Extract the (x, y) coordinate from the center of the cell holding the provided text.  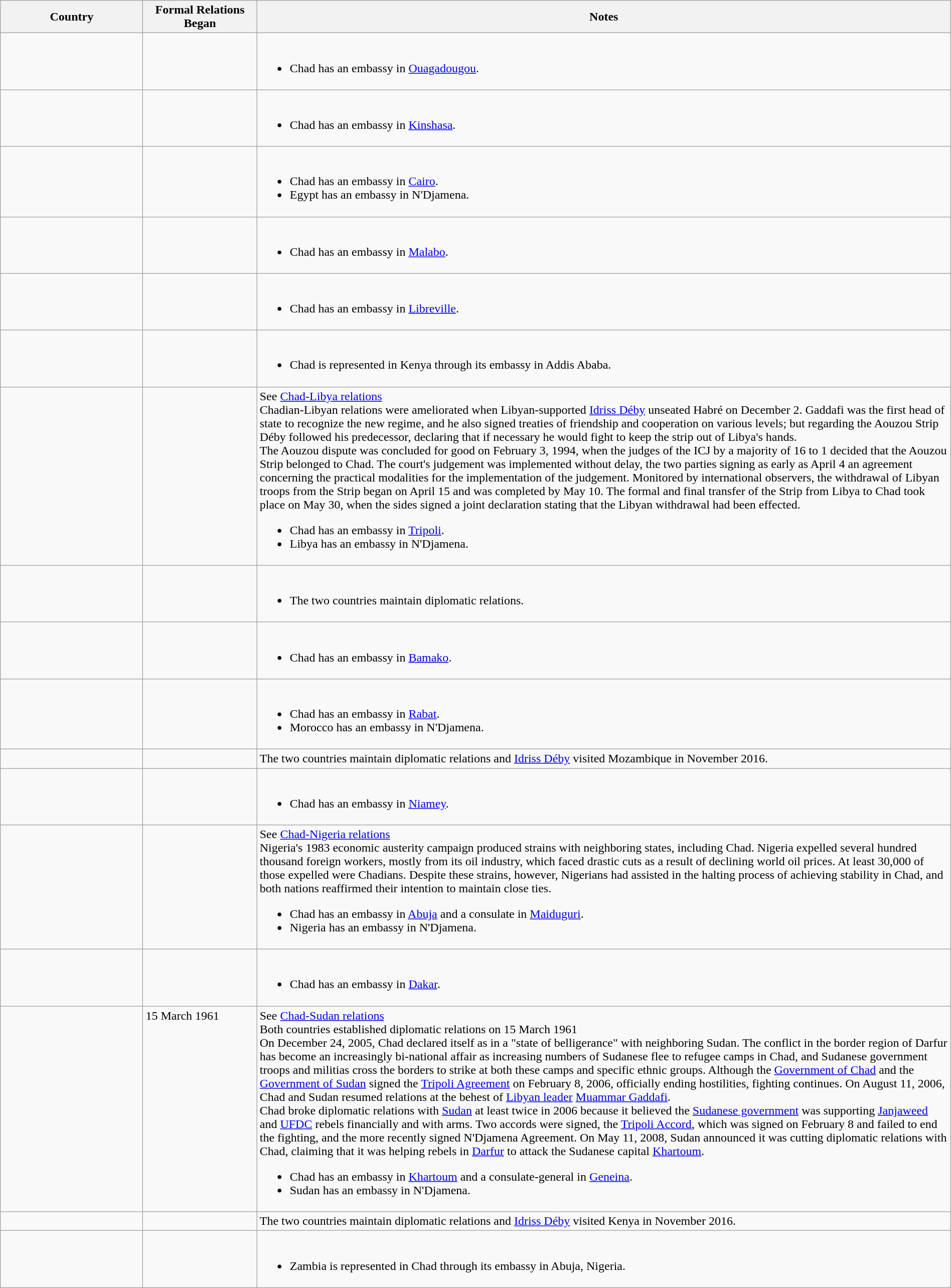
Chad has an embassy in Dakar. (604, 978)
The two countries maintain diplomatic relations and Idriss Déby visited Kenya in November 2016. (604, 1221)
Country (72, 17)
Formal Relations Began (200, 17)
Chad has an embassy in Rabat.Morocco has an embassy in N'Djamena. (604, 714)
Chad has an embassy in Malabo. (604, 245)
Notes (604, 17)
The two countries maintain diplomatic relations. (604, 594)
Chad has an embassy in Libreville. (604, 302)
The two countries maintain diplomatic relations and Idriss Déby visited Mozambique in November 2016. (604, 758)
Chad has an embassy in Kinshasa. (604, 118)
Chad has an embassy in Ouagadougou. (604, 61)
Chad is represented in Kenya through its embassy in Addis Ababa. (604, 358)
Chad has an embassy in Bamako. (604, 650)
Zambia is represented in Chad through its embassy in Abuja, Nigeria. (604, 1259)
Chad has an embassy in Niamey. (604, 796)
Chad has an embassy in Cairo.Egypt has an embassy in N'Djamena. (604, 182)
15 March 1961 (200, 1109)
